For the text-containing cell, return its midpoint in (x, y) coordinate format. 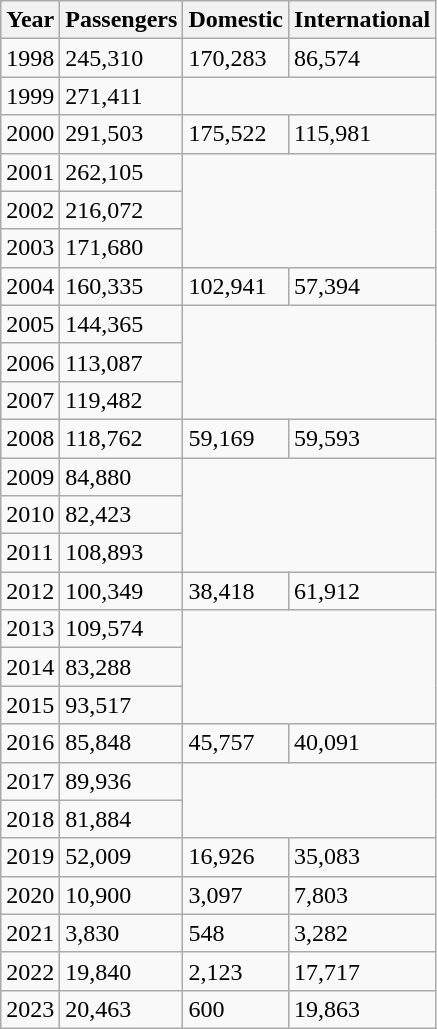
2005 (30, 324)
2008 (30, 438)
2016 (30, 743)
3,282 (362, 933)
113,087 (122, 362)
61,912 (362, 591)
93,517 (122, 705)
2011 (30, 553)
89,936 (122, 781)
81,884 (122, 819)
86,574 (362, 58)
3,830 (122, 933)
82,423 (122, 515)
1998 (30, 58)
2013 (30, 629)
17,717 (362, 971)
271,411 (122, 96)
Domestic (236, 20)
119,482 (122, 400)
2009 (30, 477)
20,463 (122, 1009)
52,009 (122, 857)
2002 (30, 210)
2004 (30, 286)
2012 (30, 591)
Passengers (122, 20)
115,981 (362, 134)
3,097 (236, 895)
83,288 (122, 667)
160,335 (122, 286)
2006 (30, 362)
600 (236, 1009)
2010 (30, 515)
35,083 (362, 857)
2003 (30, 248)
108,893 (122, 553)
45,757 (236, 743)
2017 (30, 781)
100,349 (122, 591)
2,123 (236, 971)
2000 (30, 134)
57,394 (362, 286)
2018 (30, 819)
171,680 (122, 248)
Year (30, 20)
175,522 (236, 134)
102,941 (236, 286)
19,840 (122, 971)
2021 (30, 933)
84,880 (122, 477)
2001 (30, 172)
109,574 (122, 629)
10,900 (122, 895)
16,926 (236, 857)
2022 (30, 971)
International (362, 20)
216,072 (122, 210)
291,503 (122, 134)
1999 (30, 96)
2020 (30, 895)
144,365 (122, 324)
548 (236, 933)
38,418 (236, 591)
262,105 (122, 172)
59,593 (362, 438)
40,091 (362, 743)
2014 (30, 667)
2023 (30, 1009)
7,803 (362, 895)
170,283 (236, 58)
2007 (30, 400)
2015 (30, 705)
2019 (30, 857)
118,762 (122, 438)
59,169 (236, 438)
19,863 (362, 1009)
245,310 (122, 58)
85,848 (122, 743)
